Capture the cell that displays the provided text and extract its [X, Y] central coordinate. 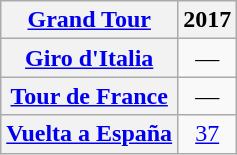
Giro d'Italia [90, 58]
Tour de France [90, 96]
Grand Tour [90, 20]
37 [208, 134]
Vuelta a España [90, 134]
2017 [208, 20]
